Search for the cell housing the specified text and yield its (X, Y) center coordinate. 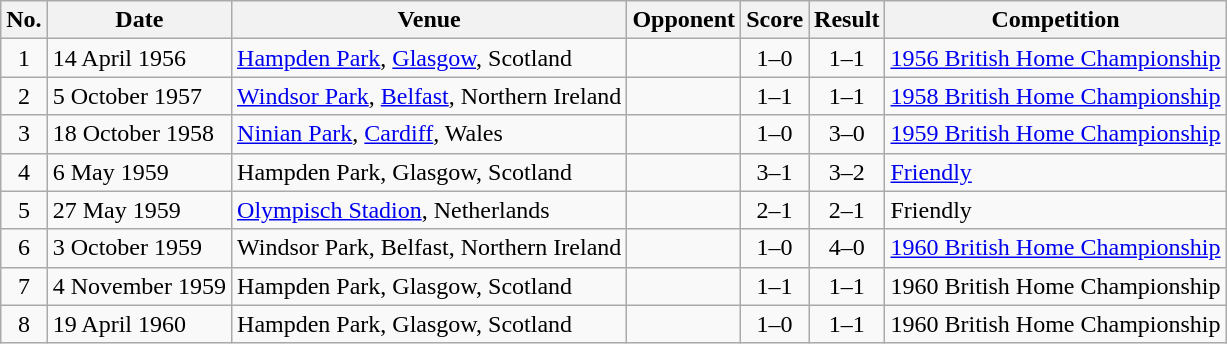
Venue (430, 20)
4 November 1959 (139, 286)
3 October 1959 (139, 248)
19 April 1960 (139, 324)
Ninian Park, Cardiff, Wales (430, 134)
1959 British Home Championship (1056, 134)
3 (24, 134)
3–0 (847, 134)
4–0 (847, 248)
Score (775, 20)
1 (24, 58)
3–1 (775, 172)
18 October 1958 (139, 134)
Competition (1056, 20)
Olympisch Stadion, Netherlands (430, 210)
No. (24, 20)
8 (24, 324)
2 (24, 96)
4 (24, 172)
27 May 1959 (139, 210)
6 (24, 248)
5 (24, 210)
14 April 1956 (139, 58)
1956 British Home Championship (1056, 58)
5 October 1957 (139, 96)
6 May 1959 (139, 172)
3–2 (847, 172)
7 (24, 286)
Date (139, 20)
1958 British Home Championship (1056, 96)
Result (847, 20)
Opponent (684, 20)
